Find where the given text appears and provide that cell's center as [X, Y] coordinate. 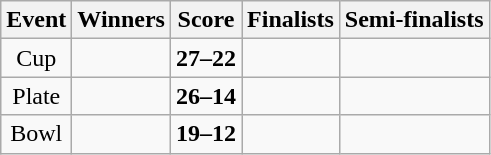
Plate [36, 96]
Cup [36, 58]
26–14 [206, 96]
Semi-finalists [414, 20]
19–12 [206, 134]
Winners [122, 20]
Bowl [36, 134]
Finalists [291, 20]
Score [206, 20]
27–22 [206, 58]
Event [36, 20]
